Identify which cell holds the provided text, then report its (X, Y) central coordinate. 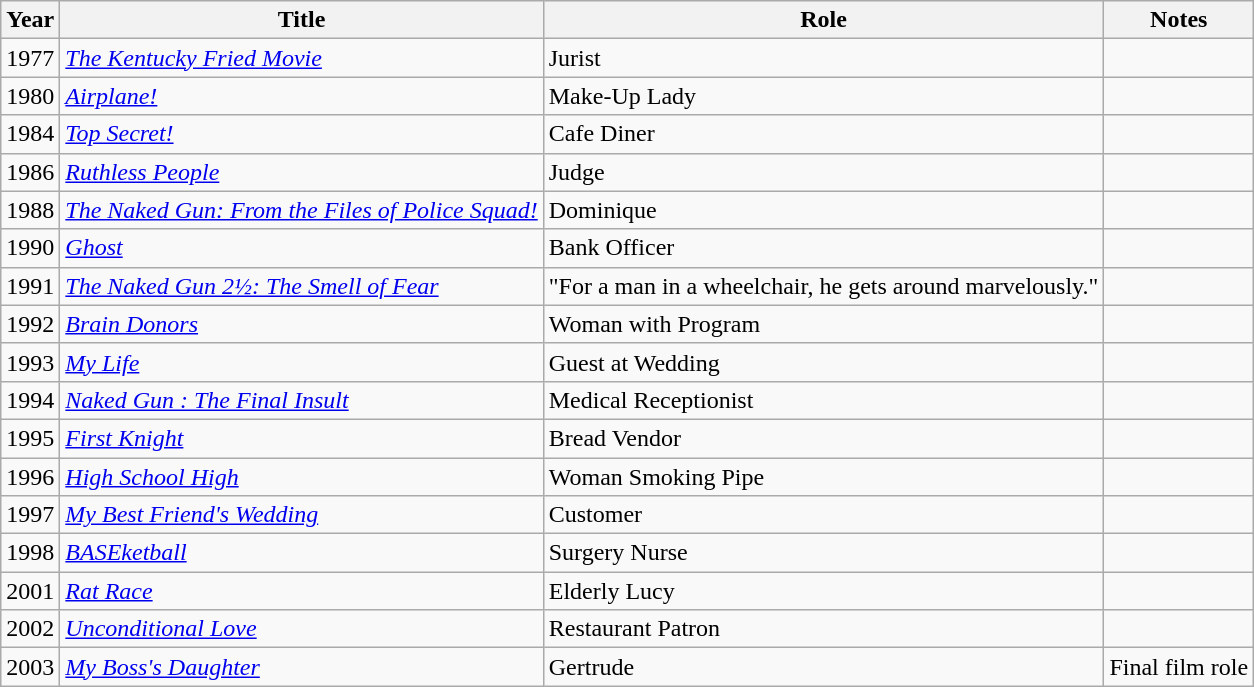
2003 (30, 667)
1986 (30, 172)
Top Secret! (302, 134)
Customer (824, 515)
The Kentucky Fried Movie (302, 58)
My Best Friend's Wedding (302, 515)
Judge (824, 172)
Make-Up Lady (824, 96)
Rat Race (302, 591)
"For a man in a wheelchair, he gets around marvelously." (824, 286)
2001 (30, 591)
Dominique (824, 210)
Ruthless People (302, 172)
1996 (30, 477)
2002 (30, 629)
1988 (30, 210)
Medical Receptionist (824, 400)
Surgery Nurse (824, 553)
Final film role (1179, 667)
1993 (30, 362)
Bank Officer (824, 248)
Title (302, 20)
Woman with Program (824, 324)
1977 (30, 58)
1984 (30, 134)
1998 (30, 553)
1997 (30, 515)
My Life (302, 362)
Role (824, 20)
Elderly Lucy (824, 591)
Woman Smoking Pipe (824, 477)
1990 (30, 248)
Ghost (302, 248)
High School High (302, 477)
Guest at Wedding (824, 362)
Brain Donors (302, 324)
First Knight (302, 438)
Year (30, 20)
Naked Gun : The Final Insult (302, 400)
1991 (30, 286)
Unconditional Love (302, 629)
My Boss's Daughter (302, 667)
1994 (30, 400)
The Naked Gun 2½: The Smell of Fear (302, 286)
Airplane! (302, 96)
1995 (30, 438)
The Naked Gun: From the Files of Police Squad! (302, 210)
1980 (30, 96)
Jurist (824, 58)
1992 (30, 324)
Restaurant Patron (824, 629)
BASEketball (302, 553)
Notes (1179, 20)
Cafe Diner (824, 134)
Gertrude (824, 667)
Bread Vendor (824, 438)
